Capture the cell that displays the provided text and extract its (x, y) central coordinate. 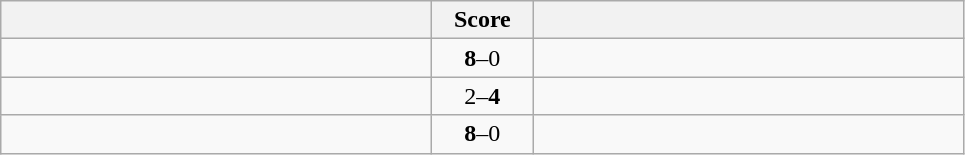
2–4 (482, 96)
Score (482, 20)
